Scan for the cell matching the given text and deliver its (X, Y) coordinate at center. 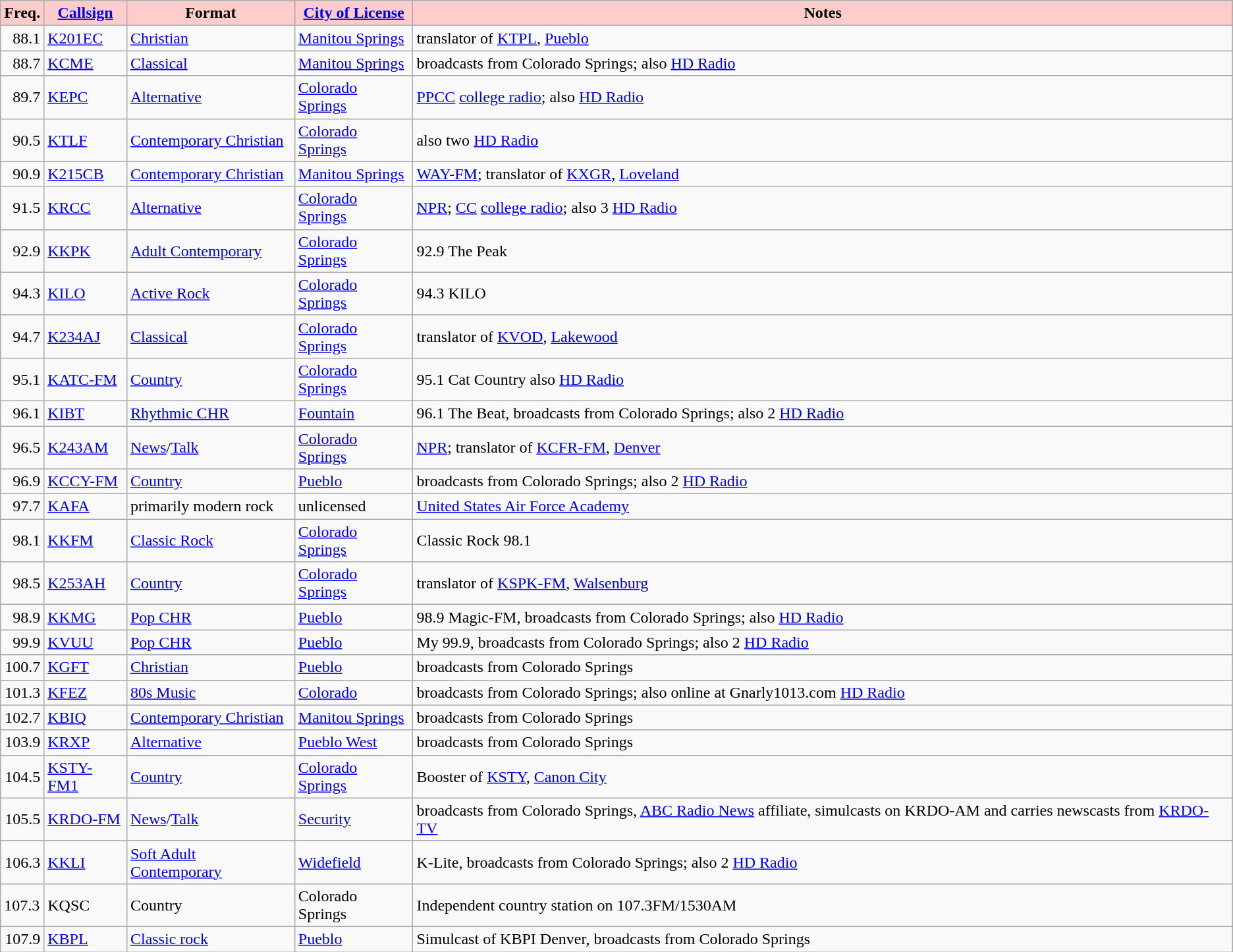
translator of KVOD, Lakewood (823, 336)
KBPL (86, 939)
K253AH (86, 584)
88.7 (22, 63)
broadcasts from Colorado Springs; also 2 HD Radio (823, 482)
107.9 (22, 939)
Fountain (354, 413)
KCCY-FM (86, 482)
KILO (86, 294)
107.3 (22, 905)
96.9 (22, 482)
92.9 (22, 250)
96.1 (22, 413)
KGFT (86, 667)
105.5 (22, 820)
Classic Rock 98.1 (823, 540)
KTLF (86, 140)
KFEZ (86, 692)
NPR; CC college radio; also 3 HD Radio (823, 208)
Format (211, 13)
Colorado (354, 692)
80s Music (211, 692)
98.1 (22, 540)
KRDO-FM (86, 820)
106.3 (22, 862)
Freq. (22, 13)
Rhythmic CHR (211, 413)
KAFA (86, 507)
City of License (354, 13)
Adult Contemporary (211, 250)
broadcasts from Colorado Springs; also online at Gnarly1013.com HD Radio (823, 692)
United States Air Force Academy (823, 507)
94.7 (22, 336)
KIBT (86, 413)
KATC-FM (86, 379)
KSTY-FM1 (86, 776)
98.5 (22, 584)
Widefield (354, 862)
96.5 (22, 447)
K-Lite, broadcasts from Colorado Springs; also 2 HD Radio (823, 862)
95.1 Cat Country also HD Radio (823, 379)
100.7 (22, 667)
94.3 (22, 294)
Soft Adult Contemporary (211, 862)
KEPC (86, 98)
PPCC college radio; also HD Radio (823, 98)
Classic rock (211, 939)
K201EC (86, 38)
broadcasts from Colorado Springs; also HD Radio (823, 63)
KRXP (86, 742)
KKLI (86, 862)
Pueblo West (354, 742)
91.5 (22, 208)
K243AM (86, 447)
Callsign (86, 13)
Booster of KSTY, Canon City (823, 776)
KKPK (86, 250)
also two HD Radio (823, 140)
KRCC (86, 208)
92.9 The Peak (823, 250)
88.1 (22, 38)
KQSC (86, 905)
98.9 (22, 617)
89.7 (22, 98)
K215CB (86, 174)
99.9 (22, 642)
KKMG (86, 617)
KCME (86, 63)
Independent country station on 107.3FM/1530AM (823, 905)
WAY-FM; translator of KXGR, Loveland (823, 174)
Active Rock (211, 294)
90.9 (22, 174)
KBIQ (86, 717)
Notes (823, 13)
Simulcast of KBPI Denver, broadcasts from Colorado Springs (823, 939)
103.9 (22, 742)
98.9 Magic-FM, broadcasts from Colorado Springs; also HD Radio (823, 617)
Security (354, 820)
95.1 (22, 379)
translator of KSPK-FM, Walsenburg (823, 584)
K234AJ (86, 336)
97.7 (22, 507)
unlicensed (354, 507)
broadcasts from Colorado Springs, ABC Radio News affiliate, simulcasts on KRDO-AM and carries newscasts from KRDO-TV (823, 820)
KVUU (86, 642)
KKFM (86, 540)
My 99.9, broadcasts from Colorado Springs; also 2 HD Radio (823, 642)
primarily modern rock (211, 507)
96.1 The Beat, broadcasts from Colorado Springs; also 2 HD Radio (823, 413)
translator of KTPL, Pueblo (823, 38)
94.3 KILO (823, 294)
Classic Rock (211, 540)
90.5 (22, 140)
101.3 (22, 692)
102.7 (22, 717)
NPR; translator of KCFR-FM, Denver (823, 447)
104.5 (22, 776)
